Search for the cell housing the specified text and yield its (x, y) center coordinate. 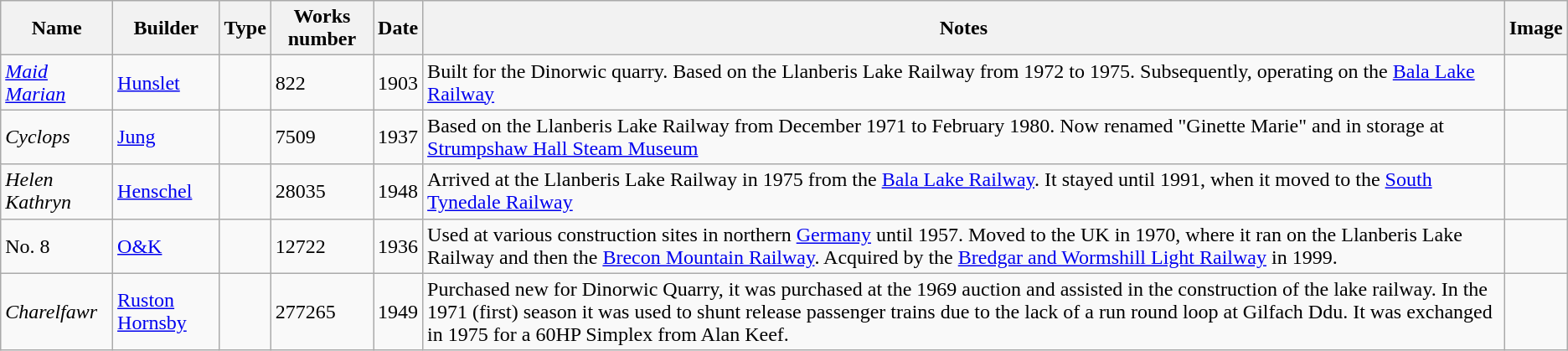
Hunslet (166, 82)
Helen Kathryn (57, 191)
Cyclops (57, 137)
Henschel (166, 191)
No. 8 (57, 246)
Image (1536, 28)
Ruston Hornsby (166, 312)
1948 (399, 191)
Date (399, 28)
Builder (166, 28)
Name (57, 28)
822 (322, 82)
1949 (399, 312)
Notes (964, 28)
1903 (399, 82)
Charelfawr (57, 312)
12722 (322, 246)
28035 (322, 191)
Type (245, 28)
277265 (322, 312)
Arrived at the Llanberis Lake Railway in 1975 from the Bala Lake Railway. It stayed until 1991, when it moved to the South Tynedale Railway (964, 191)
1937 (399, 137)
Works number (322, 28)
Based on the Llanberis Lake Railway from December 1971 to February 1980. Now renamed "Ginette Marie" and in storage at Strumpshaw Hall Steam Museum (964, 137)
7509 (322, 137)
Jung (166, 137)
O&K (166, 246)
Built for the Dinorwic quarry. Based on the Llanberis Lake Railway from 1972 to 1975. Subsequently, operating on the Bala Lake Railway (964, 82)
Maid Marian (57, 82)
1936 (399, 246)
